Find where the given text appears and provide that cell's center as [X, Y] coordinate. 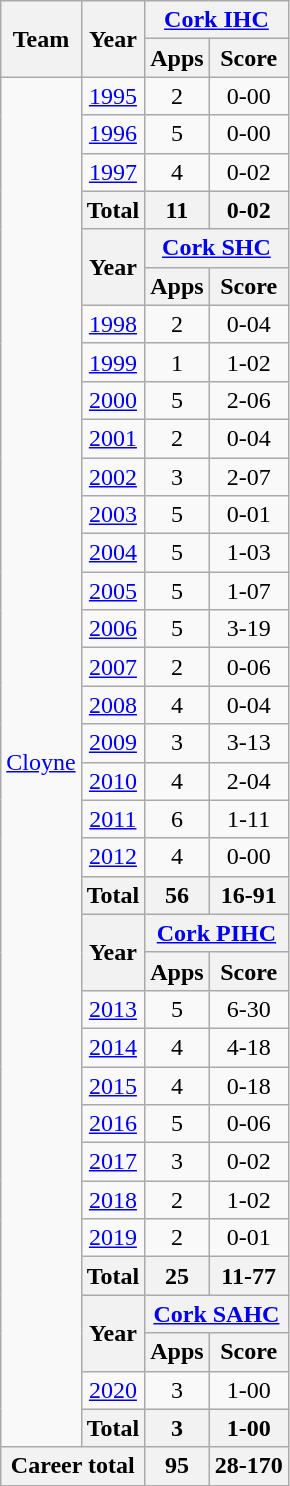
11 [177, 210]
Team [41, 39]
1 [177, 362]
2011 [113, 819]
2017 [113, 1162]
1-03 [248, 553]
2-06 [248, 400]
2006 [113, 629]
95 [177, 1466]
2014 [113, 1047]
Cork PIHC [216, 933]
2018 [113, 1200]
2002 [113, 477]
Cloyne [41, 762]
2009 [113, 743]
Cork SAHC [216, 1314]
1996 [113, 134]
2020 [113, 1390]
2001 [113, 438]
0-18 [248, 1085]
1995 [113, 96]
56 [177, 895]
2015 [113, 1085]
2-07 [248, 477]
2003 [113, 515]
3-19 [248, 629]
6-30 [248, 1009]
11-77 [248, 1276]
1999 [113, 362]
2004 [113, 553]
Cork SHC [216, 248]
Cork IHC [216, 20]
2000 [113, 400]
Career total [73, 1466]
2016 [113, 1124]
2-04 [248, 781]
1-11 [248, 819]
2007 [113, 667]
6 [177, 819]
2012 [113, 857]
4-18 [248, 1047]
1-07 [248, 591]
2008 [113, 705]
1998 [113, 324]
1997 [113, 172]
28-170 [248, 1466]
2019 [113, 1238]
16-91 [248, 895]
3-13 [248, 743]
2010 [113, 781]
2005 [113, 591]
2013 [113, 1009]
25 [177, 1276]
